Pinpoint the cell where the given text exists, returning its [x, y] midpoint coordinate. 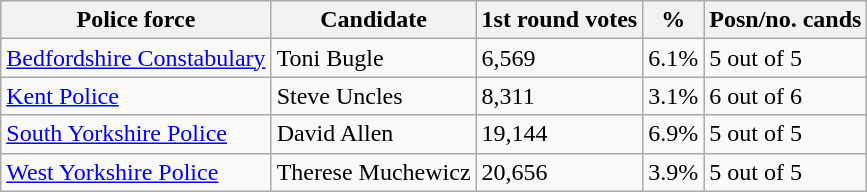
Posn/no. cands [786, 20]
20,656 [560, 172]
West Yorkshire Police [136, 172]
South Yorkshire Police [136, 134]
8,311 [560, 96]
Therese Muchewicz [374, 172]
3.9% [674, 172]
3.1% [674, 96]
Steve Uncles [374, 96]
David Allen [374, 134]
Candidate [374, 20]
1st round votes [560, 20]
% [674, 20]
Kent Police [136, 96]
Police force [136, 20]
6 out of 6 [786, 96]
19,144 [560, 134]
6,569 [560, 58]
6.9% [674, 134]
6.1% [674, 58]
Toni Bugle [374, 58]
Bedfordshire Constabulary [136, 58]
